Determine the (X, Y) coordinate at the center of the cell enclosing the given text.  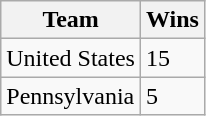
Wins (172, 20)
Team (71, 20)
15 (172, 58)
United States (71, 58)
5 (172, 96)
Pennsylvania (71, 96)
